Output the (x, y) coordinate of the center of the cell containing the given text.  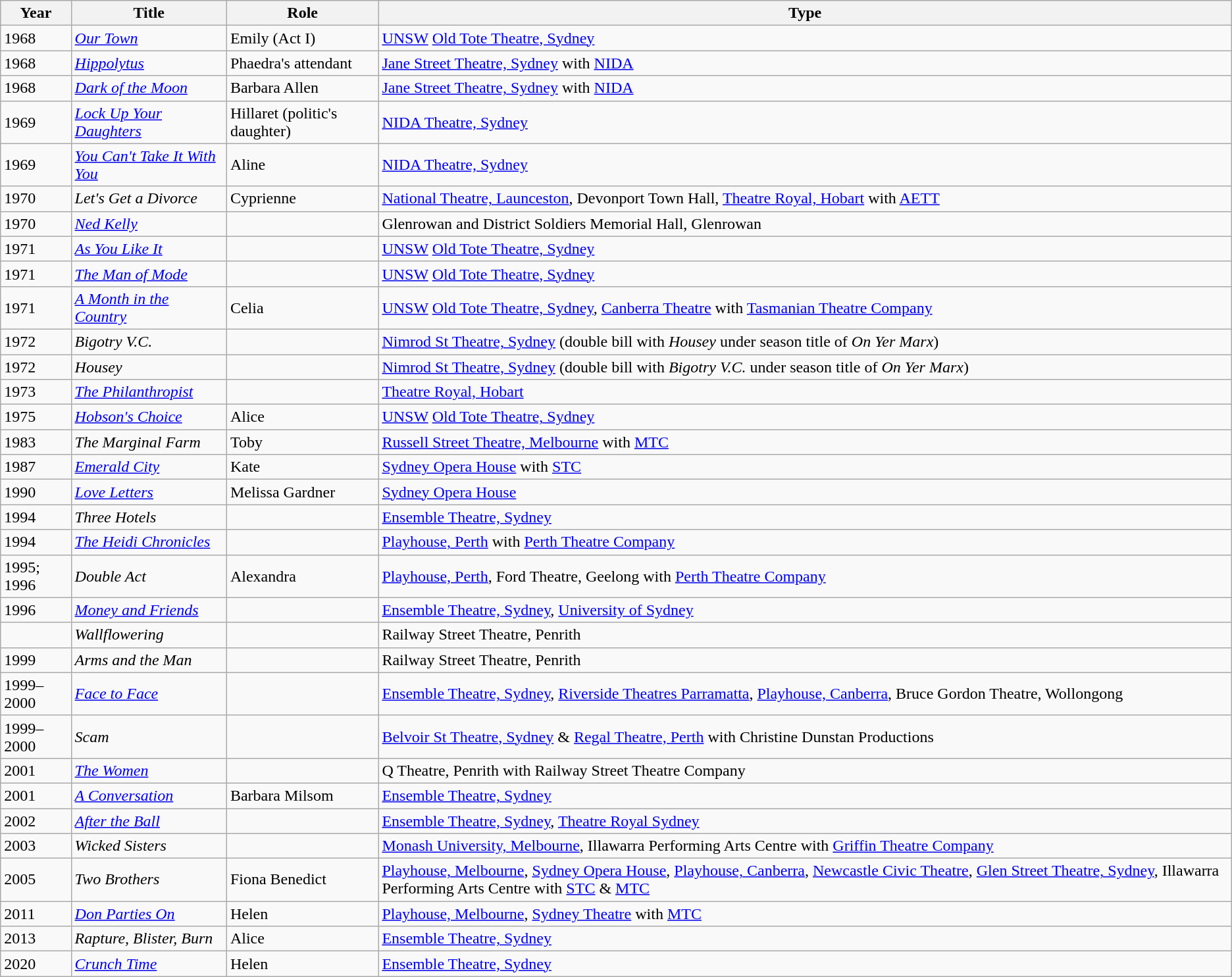
Celia (302, 308)
Hippolytus (149, 63)
A Conversation (149, 795)
The Heidi Chronicles (149, 542)
Let's Get a Divorce (149, 199)
Playhouse, Perth, Ford Theatre, Geelong with Perth Theatre Company (805, 576)
1996 (36, 610)
A Month in the Country (149, 308)
Arms and the Man (149, 660)
Sydney Opera House (805, 492)
2011 (36, 914)
Glenrowan and District Soldiers Memorial Hall, Glenrowan (805, 224)
1995; 1996 (36, 576)
Theatre Royal, Hobart (805, 392)
Playhouse, Perth with Perth Theatre Company (805, 542)
Russell Street Theatre, Melbourne with MTC (805, 442)
Kate (302, 467)
Crunch Time (149, 964)
Melissa Gardner (302, 492)
1990 (36, 492)
Our Town (149, 38)
You Can't Take It With You (149, 164)
Hobson's Choice (149, 417)
Barbara Milsom (302, 795)
Three Hotels (149, 517)
Q Theatre, Penrith with Railway Street Theatre Company (805, 770)
Ensemble Theatre, Sydney, Riverside Theatres Parramatta, Playhouse, Canberra, Bruce Gordon Theatre, Wollongong (805, 693)
Nimrod St Theatre, Sydney (double bill with Bigotry V.C. under season title of On Yer Marx) (805, 366)
Ned Kelly (149, 224)
1987 (36, 467)
Double Act (149, 576)
Barbara Allen (302, 88)
Don Parties On (149, 914)
Housey (149, 366)
Wicked Sisters (149, 846)
As You Like It (149, 249)
Playhouse, Melbourne, Sydney Theatre with MTC (805, 914)
Money and Friends (149, 610)
Love Letters (149, 492)
Ensemble Theatre, Sydney, Theatre Royal Sydney (805, 820)
2002 (36, 820)
Toby (302, 442)
1999 (36, 660)
2013 (36, 939)
The Women (149, 770)
1975 (36, 417)
Emily (Act I) (302, 38)
National Theatre, Launceston, Devonport Town Hall, Theatre Royal, Hobart with AETT (805, 199)
Nimrod St Theatre, Sydney (double bill with Housey under season title of On Yer Marx) (805, 341)
Fiona Benedict (302, 880)
1983 (36, 442)
Monash University, Melbourne, Illawarra Performing Arts Centre with Griffin Theatre Company (805, 846)
Rapture, Blister, Burn (149, 939)
UNSW Old Tote Theatre, Sydney, Canberra Theatre with Tasmanian Theatre Company (805, 308)
Aline (302, 164)
Dark of the Moon (149, 88)
Title (149, 13)
Type (805, 13)
2003 (36, 846)
2005 (36, 880)
Face to Face (149, 693)
Emerald City (149, 467)
Ensemble Theatre, Sydney, University of Sydney (805, 610)
2020 (36, 964)
After the Ball (149, 820)
Bigotry V.C. (149, 341)
Alexandra (302, 576)
The Marginal Farm (149, 442)
Sydney Opera House with STC (805, 467)
Two Brothers (149, 880)
Cyprienne (302, 199)
Scam (149, 737)
The Philanthropist (149, 392)
Phaedra's attendant (302, 63)
The Man of Mode (149, 274)
Hillaret (politic's daughter) (302, 122)
Role (302, 13)
1973 (36, 392)
Year (36, 13)
Belvoir St Theatre, Sydney & Regal Theatre, Perth with Christine Dunstan Productions (805, 737)
Wallflowering (149, 635)
Lock Up Your Daughters (149, 122)
